Extract the [x, y] coordinate from the center of the cell holding the provided text.  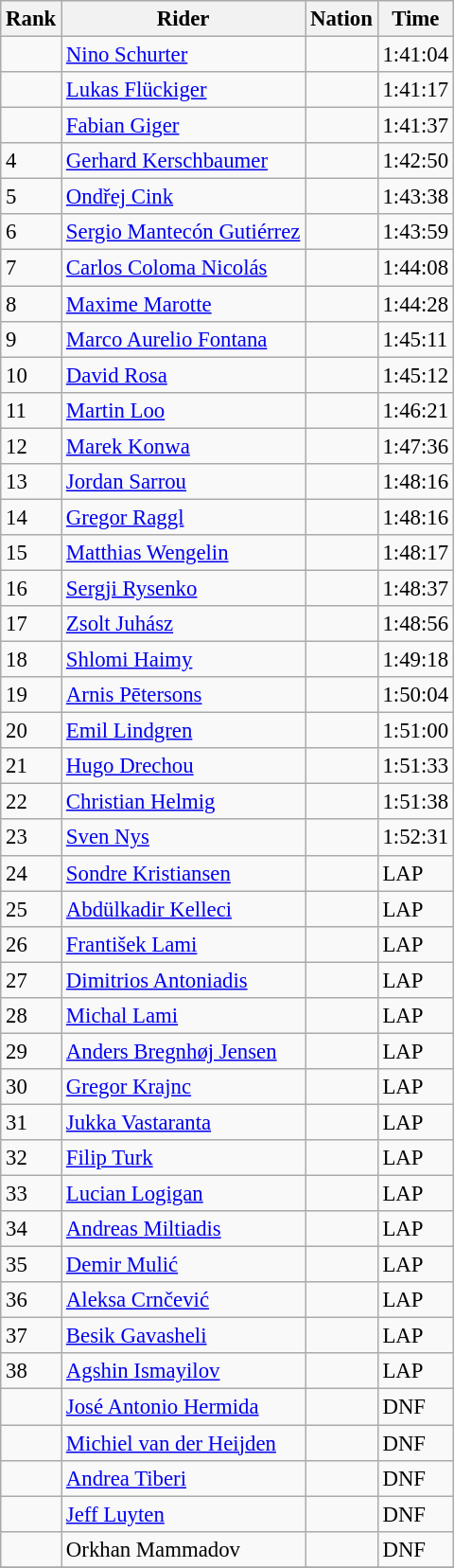
Zsolt Juhász [183, 624]
1:46:21 [415, 410]
Marco Aurelio Fontana [183, 339]
8 [31, 304]
Sergji Rysenko [183, 588]
1:49:18 [415, 660]
21 [31, 766]
9 [31, 339]
27 [31, 980]
Lucian Logigan [183, 1194]
18 [31, 660]
Jukka Vastaranta [183, 1122]
1:43:59 [415, 232]
36 [31, 1300]
1:44:28 [415, 304]
16 [31, 588]
1:48:37 [415, 588]
Demir Mulić [183, 1265]
19 [31, 695]
23 [31, 838]
Jeff Luyten [183, 1514]
30 [31, 1087]
1:51:38 [415, 802]
Michiel van der Heijden [183, 1443]
1:44:08 [415, 268]
29 [31, 1051]
31 [31, 1122]
Besik Gavasheli [183, 1336]
5 [31, 197]
1:41:17 [415, 90]
Sondre Kristiansen [183, 873]
Time [415, 19]
25 [31, 909]
José Antonio Hermida [183, 1407]
33 [31, 1194]
Aleksa Crnčević [183, 1300]
1:45:11 [415, 339]
15 [31, 553]
35 [31, 1265]
František Lami [183, 944]
Abdülkadir Kelleci [183, 909]
Matthias Wengelin [183, 553]
Sven Nys [183, 838]
11 [31, 410]
1:41:37 [415, 126]
Michal Lami [183, 1016]
1:43:38 [415, 197]
Maxime Marotte [183, 304]
Nation [341, 19]
Sergio Mantecón Gutiérrez [183, 232]
Emil Lindgren [183, 731]
Hugo Drechou [183, 766]
Andrea Tiberi [183, 1478]
20 [31, 731]
Shlomi Haimy [183, 660]
Fabian Giger [183, 126]
24 [31, 873]
Gregor Krajnc [183, 1087]
22 [31, 802]
David Rosa [183, 375]
Andreas Miltiadis [183, 1229]
1:42:50 [415, 161]
1:41:04 [415, 55]
Nino Schurter [183, 55]
Dimitrios Antoniadis [183, 980]
Arnis Pētersons [183, 695]
Gregor Raggl [183, 517]
Anders Bregnhøj Jensen [183, 1051]
14 [31, 517]
Martin Loo [183, 410]
1:45:12 [415, 375]
Lukas Flückiger [183, 90]
Marek Konwa [183, 446]
Filip Turk [183, 1158]
34 [31, 1229]
28 [31, 1016]
Carlos Coloma Nicolás [183, 268]
Gerhard Kerschbaumer [183, 161]
1:51:00 [415, 731]
Orkhan Mammadov [183, 1549]
12 [31, 446]
7 [31, 268]
Jordan Sarrou [183, 482]
Christian Helmig [183, 802]
32 [31, 1158]
4 [31, 161]
13 [31, 482]
Rider [183, 19]
17 [31, 624]
1:50:04 [415, 695]
1:52:31 [415, 838]
1:48:17 [415, 553]
1:48:56 [415, 624]
37 [31, 1336]
26 [31, 944]
Ondřej Cink [183, 197]
Agshin Ismayilov [183, 1372]
38 [31, 1372]
Rank [31, 19]
1:47:36 [415, 446]
10 [31, 375]
6 [31, 232]
1:51:33 [415, 766]
